Determine the (X, Y) coordinate at the center of the cell enclosing the given text.  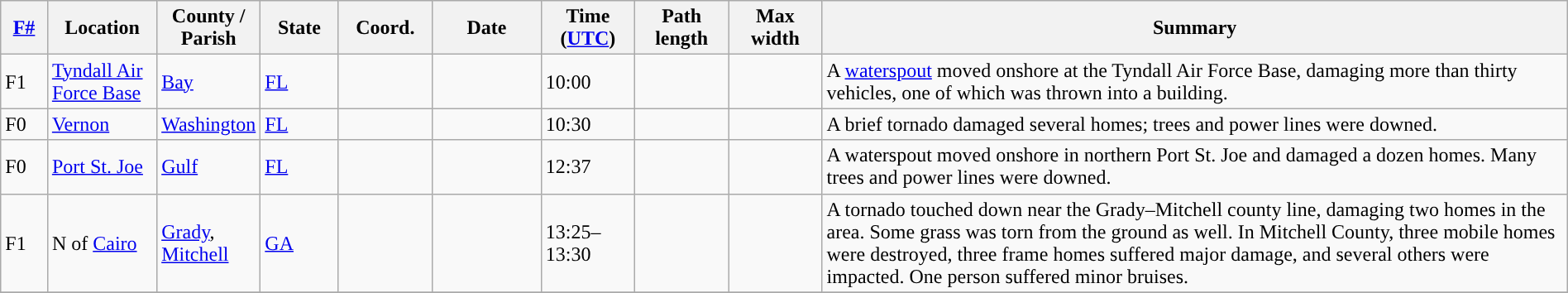
Washington (208, 124)
Tyndall Air Force Base (102, 81)
12:37 (587, 167)
Summary (1194, 28)
10:30 (587, 124)
Grady, Mitchell (208, 243)
County / Parish (208, 28)
A waterspout moved onshore in northern Port St. Joe and damaged a dozen homes. Many trees and power lines were downed. (1194, 167)
N of Cairo (102, 243)
State (299, 28)
Coord. (385, 28)
13:25–13:30 (587, 243)
Bay (208, 81)
10:00 (587, 81)
Port St. Joe (102, 167)
Location (102, 28)
A waterspout moved onshore at the Tyndall Air Force Base, damaging more than thirty vehicles, one of which was thrown into a building. (1194, 81)
A brief tornado damaged several homes; trees and power lines were downed. (1194, 124)
Max width (776, 28)
Path length (681, 28)
F# (25, 28)
GA (299, 243)
Gulf (208, 167)
Date (486, 28)
Time (UTC) (587, 28)
Vernon (102, 124)
